Detect which cell encompasses the target text, then output its (X, Y) center coordinate. 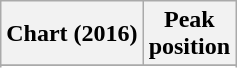
Peakposition (189, 34)
Chart (2016) (72, 34)
